Locate the cell with the specified text and output its [x, y] center coordinate. 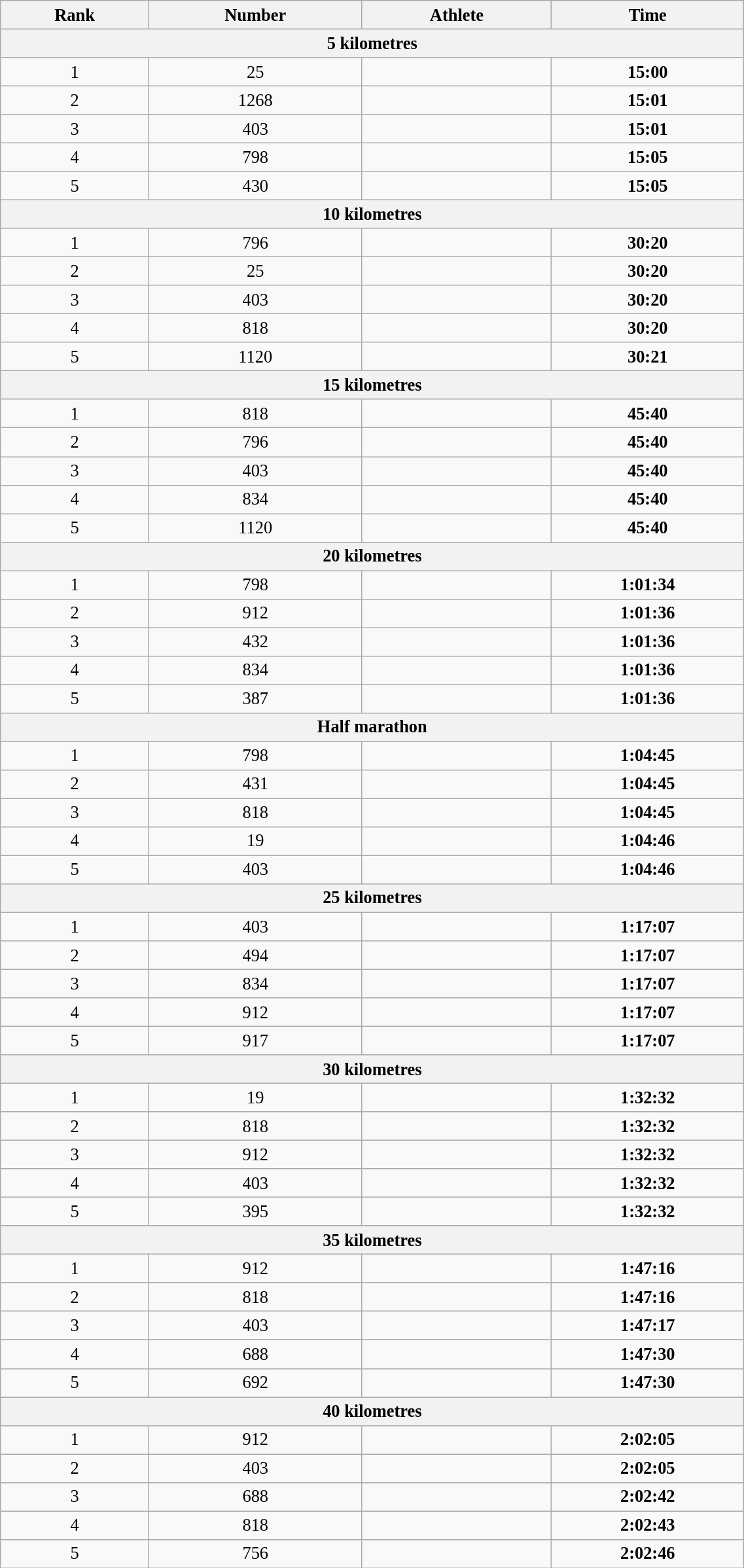
Half marathon [372, 727]
1:47:17 [648, 1326]
1268 [255, 100]
15 kilometres [372, 385]
5 kilometres [372, 43]
2:02:43 [648, 1525]
431 [255, 784]
35 kilometres [372, 1240]
494 [255, 955]
2:02:46 [648, 1554]
Number [255, 14]
15:00 [648, 71]
756 [255, 1554]
395 [255, 1211]
692 [255, 1383]
10 kilometres [372, 214]
917 [255, 1041]
Time [648, 14]
2:02:42 [648, 1497]
20 kilometres [372, 556]
40 kilometres [372, 1411]
25 kilometres [372, 898]
30:21 [648, 357]
Athlete [457, 14]
30 kilometres [372, 1069]
387 [255, 698]
1:01:34 [648, 584]
430 [255, 186]
432 [255, 641]
Rank [75, 14]
